Search for the cell housing the specified text and yield its (x, y) center coordinate. 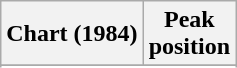
Peakposition (189, 34)
Chart (1984) (72, 34)
